Extract the [X, Y] coordinate from the center of the cell holding the provided text.  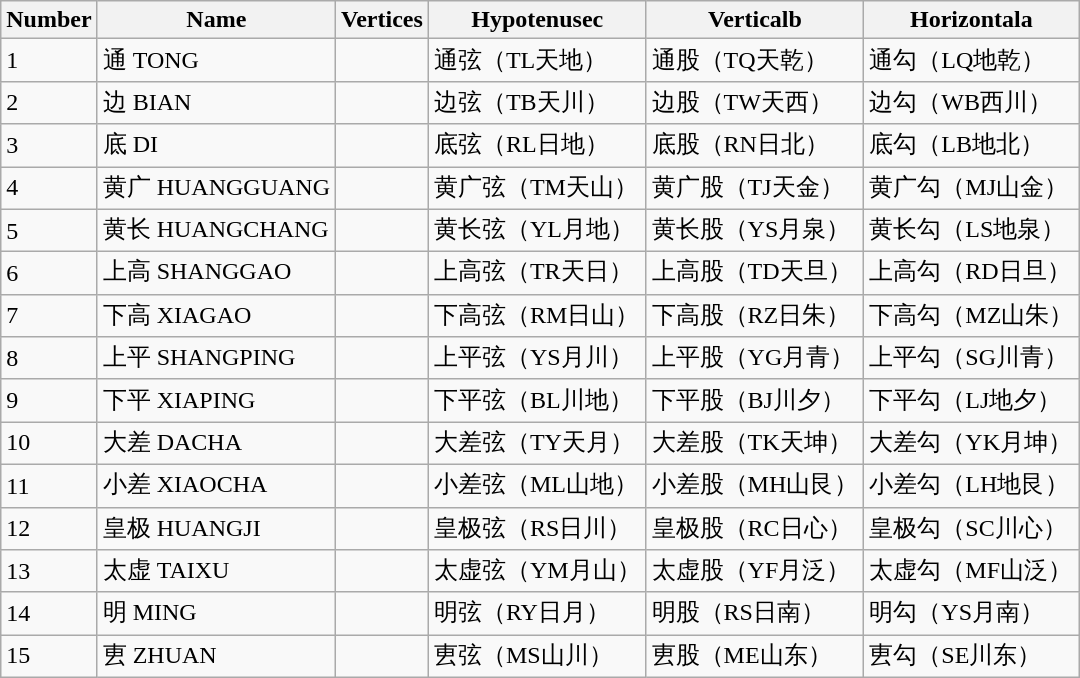
明 MING [216, 614]
1 [49, 60]
黄长股（YS月泉） [755, 230]
黄广勾（MJ山金） [972, 188]
2 [49, 102]
边弦（TB天川） [537, 102]
黄长勾（LS地泉） [972, 230]
太虚弦（YM月山） [537, 572]
皇极弦（RS日川） [537, 528]
皇极 HUANGJI [216, 528]
7 [49, 316]
大差弦（TY天月） [537, 444]
叀 ZHUAN [216, 656]
大差勾（YK月坤） [972, 444]
3 [49, 146]
边 BIAN [216, 102]
Vertices [382, 20]
太虚股（YF月泛） [755, 572]
下高 XIAGAO [216, 316]
大差股（TK天坤） [755, 444]
叀弦（MS山川） [537, 656]
通 TONG [216, 60]
15 [49, 656]
Hypotenusec [537, 20]
上平股（YG月青） [755, 358]
上高勾（RD日旦） [972, 274]
通勾（LQ地乾） [972, 60]
4 [49, 188]
上平弦（YS月川） [537, 358]
下高勾（MZ山朱） [972, 316]
上平 SHANGPING [216, 358]
Name [216, 20]
皇极股（RC日心） [755, 528]
太虚 TAIXU [216, 572]
下高股（RZ日朱） [755, 316]
下平 XIAPING [216, 400]
底股（RN日北） [755, 146]
小差勾（LH地艮） [972, 486]
叀股（ME山东） [755, 656]
皇极勾（SC川心） [972, 528]
14 [49, 614]
明勾（YS月南） [972, 614]
Number [49, 20]
上高弦（TR天日） [537, 274]
下平弦（BL川地） [537, 400]
黄广股（TJ天金） [755, 188]
黄长 HUANGCHANG [216, 230]
黄广弦（TM天山） [537, 188]
11 [49, 486]
12 [49, 528]
Horizontala [972, 20]
通弦（TL天地） [537, 60]
Verticalb [755, 20]
太虚勾（MF山泛） [972, 572]
小差股（MH山艮） [755, 486]
明股（RS日南） [755, 614]
9 [49, 400]
黄广 HUANGGUANG [216, 188]
叀勾（SE川东） [972, 656]
6 [49, 274]
下高弦（RM日山） [537, 316]
大差 DACHA [216, 444]
边勾（WB西川） [972, 102]
上高股（TD天旦） [755, 274]
上平勾（SG川青） [972, 358]
下平勾（LJ地夕） [972, 400]
上高 SHANGGAO [216, 274]
下平股（BJ川夕） [755, 400]
底 DI [216, 146]
底弦（RL日地） [537, 146]
底勾（LB地北） [972, 146]
明弦（RY日月） [537, 614]
通股（TQ天乾） [755, 60]
小差弦（ML山地） [537, 486]
5 [49, 230]
8 [49, 358]
13 [49, 572]
黄长弦（YL月地） [537, 230]
10 [49, 444]
小差 XIAOCHA [216, 486]
边股（TW天西） [755, 102]
